Return the [X, Y] coordinate for the center point of the cell that contains the specified text.  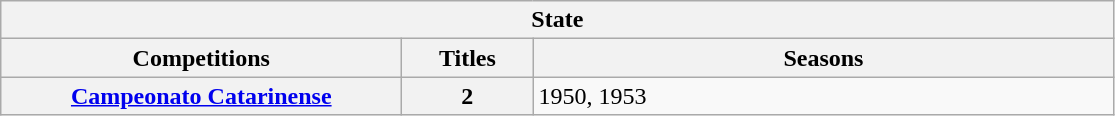
1950, 1953 [824, 96]
Campeonato Catarinense [202, 96]
State [558, 20]
Competitions [202, 58]
2 [468, 96]
Titles [468, 58]
Seasons [824, 58]
